Find where the given text appears and provide that cell's center as (x, y) coordinate. 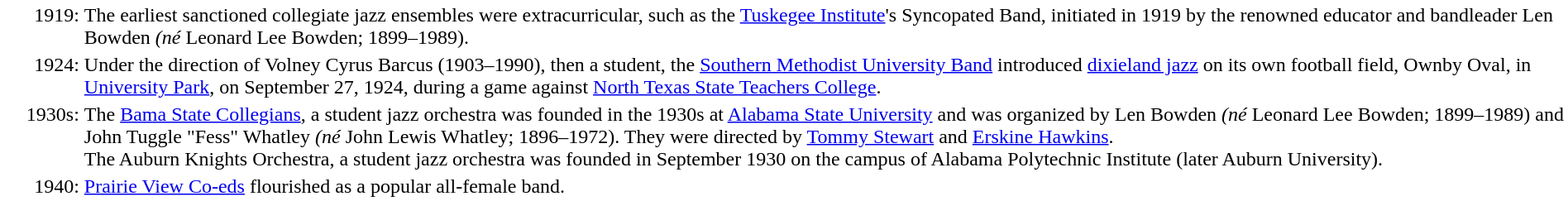
1940: (41, 186)
1919: (41, 26)
Prairie View Co-eds flourished as a popular all-female band. (824, 186)
1930s: (41, 136)
1924: (41, 76)
